Provide the (x, y) coordinate of the cell's center where the given text is located.  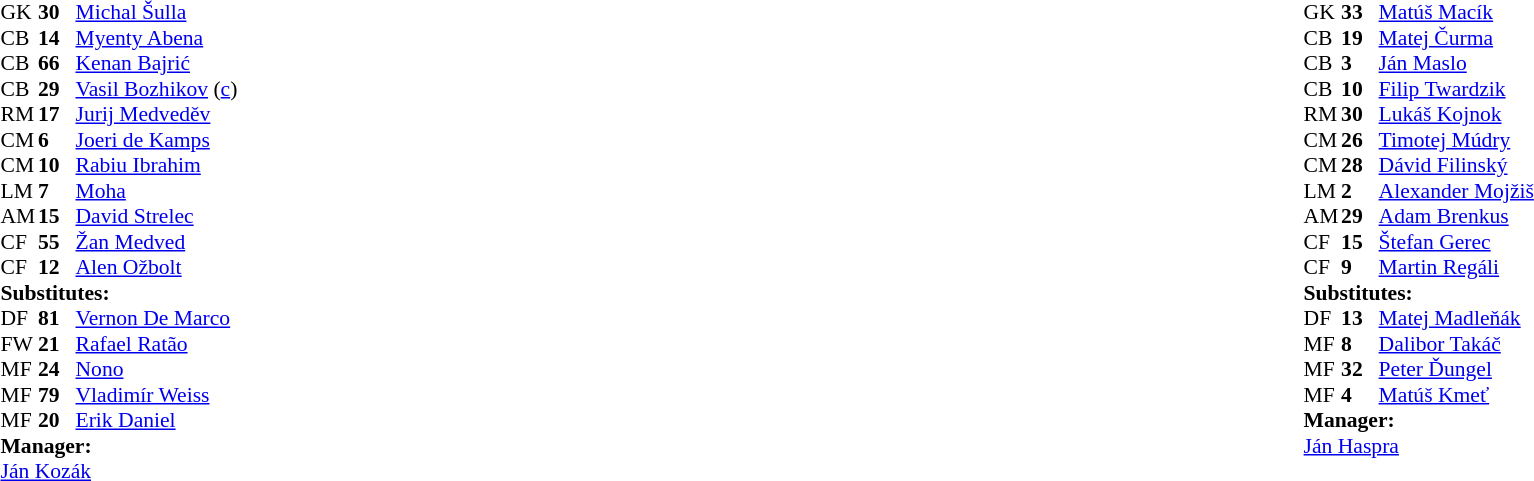
Matej Madleňák (1456, 319)
Matej Čurma (1456, 38)
Joeri de Kamps (157, 140)
Štefan Gerec (1456, 242)
Nono (157, 369)
33 (1360, 13)
66 (57, 63)
19 (1360, 38)
Dávid Filinský (1456, 165)
Alen Ožbolt (157, 267)
9 (1360, 267)
Rabiu Ibrahim (157, 165)
FW (19, 344)
Michal Šulla (157, 13)
Adam Brenkus (1456, 217)
Alexander Mojžiš (1456, 191)
4 (1360, 395)
Matúš Macík (1456, 13)
Vladimír Weiss (157, 395)
6 (57, 140)
81 (57, 319)
Matúš Kmeť (1456, 395)
7 (57, 191)
Žan Medved (157, 242)
21 (57, 344)
Jurij Medveděv (157, 115)
12 (57, 267)
Erik Daniel (157, 421)
3 (1360, 63)
55 (57, 242)
Moha (157, 191)
13 (1360, 319)
Lukáš Kojnok (1456, 115)
17 (57, 115)
Myenty Abena (157, 38)
Peter Ďungel (1456, 369)
Filip Twardzik (1456, 89)
Dalibor Takáč (1456, 344)
Kenan Bajrić (157, 63)
2 (1360, 191)
Ján Haspra (1419, 446)
32 (1360, 369)
Rafael Ratão (157, 344)
Ján Maslo (1456, 63)
20 (57, 421)
14 (57, 38)
28 (1360, 165)
Timotej Múdry (1456, 140)
Vasil Bozhikov (c) (157, 89)
Martin Regáli (1456, 267)
8 (1360, 344)
24 (57, 369)
26 (1360, 140)
David Strelec (157, 217)
Vernon De Marco (157, 319)
79 (57, 395)
